Extract the [x, y] coordinate from the center of the cell holding the provided text.  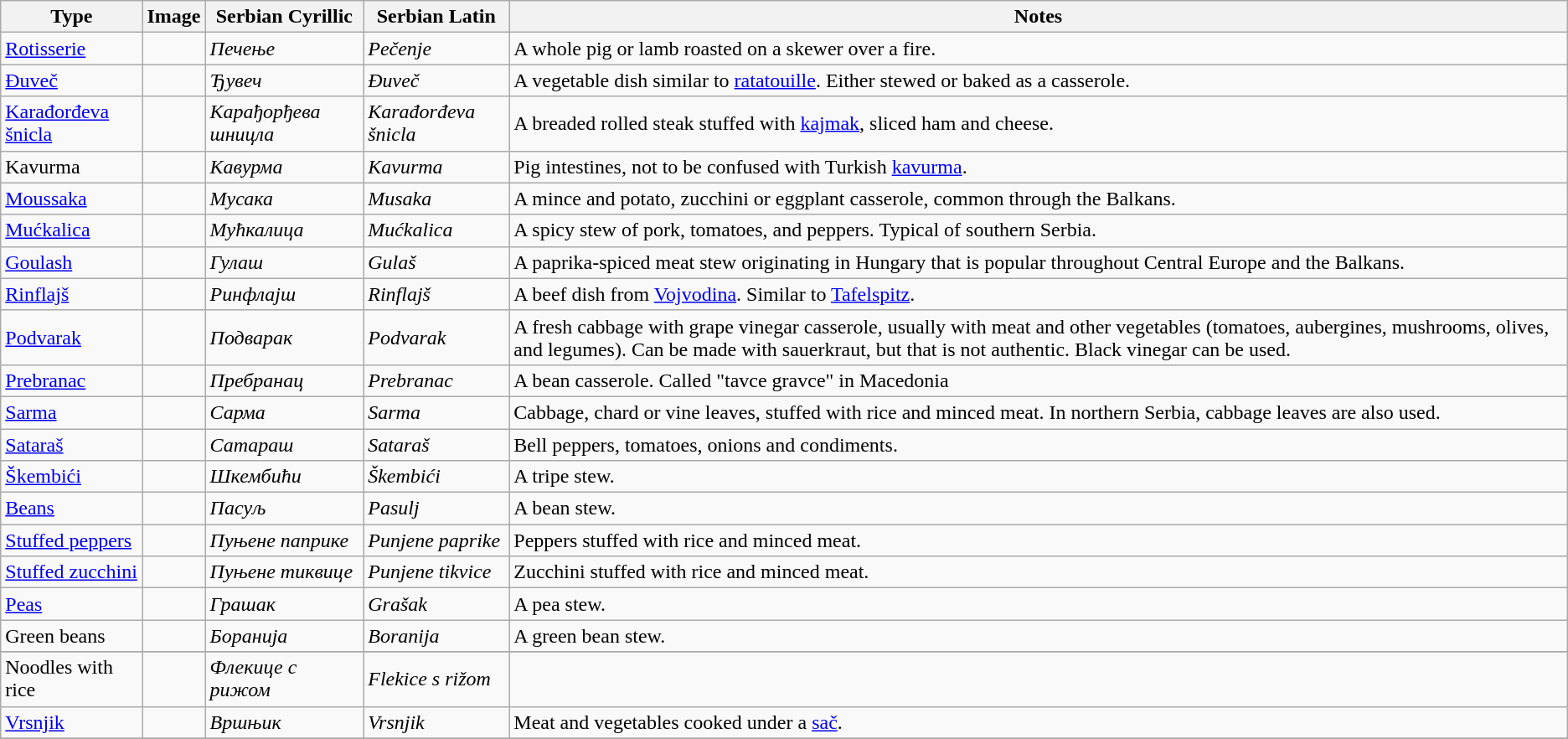
Green beans [72, 636]
Pasulj [436, 509]
Gulaš [436, 262]
Пребранац [285, 380]
Zucchini stuffed with rice and minced meat. [1039, 572]
Пуњене тиквице [285, 572]
Bell peppers, tomatoes, onions and condiments. [1039, 445]
A bean casserole. Called "tavce gravce" in Macedonia [1039, 380]
A breaded rolled steak stuffed with kajmak, sliced ham and cheese. [1039, 124]
Pečenje [436, 49]
Punjene paprike [436, 540]
Сарма [285, 412]
A pea stew. [1039, 604]
A green bean stew. [1039, 636]
A beef dish from Vojvodina. Similar to Tafelspitz. [1039, 294]
Вршњик [285, 722]
A mince and potato, zucchini or eggplant casserole, common through the Balkans. [1039, 199]
Peppers stuffed with rice and minced meat. [1039, 540]
Musaka [436, 199]
Грашак [285, 604]
A spicy stew of pork, tomatoes, and peppers. Typical of southern Serbia. [1039, 230]
Ђувеч [285, 80]
Мућкалица [285, 230]
Пуњене паприке [285, 540]
Stuffed peppers [72, 540]
Beans [72, 509]
Боранија [285, 636]
Boranija [436, 636]
Notes [1039, 17]
Goulash [72, 262]
A whole pig or lamb roasted on a skewer over a fire. [1039, 49]
Печење [285, 49]
Punjene tikvice [436, 572]
Rotisserie [72, 49]
Cabbage, chard or vine leaves, stuffed with rice and minced meat. In northern Serbia, cabbage leaves are also used. [1039, 412]
Noodles with rice [72, 679]
A paprika-spiced meat stew originating in Hungary that is popular throughout Central Europe and the Balkans. [1039, 262]
A bean stew. [1039, 509]
Pig intestines, not to be confused with Turkish kavurma. [1039, 167]
Сатараш [285, 445]
Подварак [285, 337]
Гулаш [285, 262]
Карађорђева шницла [285, 124]
Мусака [285, 199]
Moussaka [72, 199]
Пасуљ [285, 509]
Ринфлајш [285, 294]
Флекице с рижом [285, 679]
Кавурма [285, 167]
A tripe stew. [1039, 477]
Type [72, 17]
Flekice s rižom [436, 679]
Meat and vegetables cooked under a sač. [1039, 722]
A vegetable dish similar to ratatouille. Either stewed or baked as a casserole. [1039, 80]
Serbian Latin [436, 17]
Stuffed zucchini [72, 572]
Peas [72, 604]
Serbian Cyrillic [285, 17]
Grašak [436, 604]
Шкембићи [285, 477]
Image [174, 17]
